From the cell containing the given text, extract its center point as (x, y) coordinate. 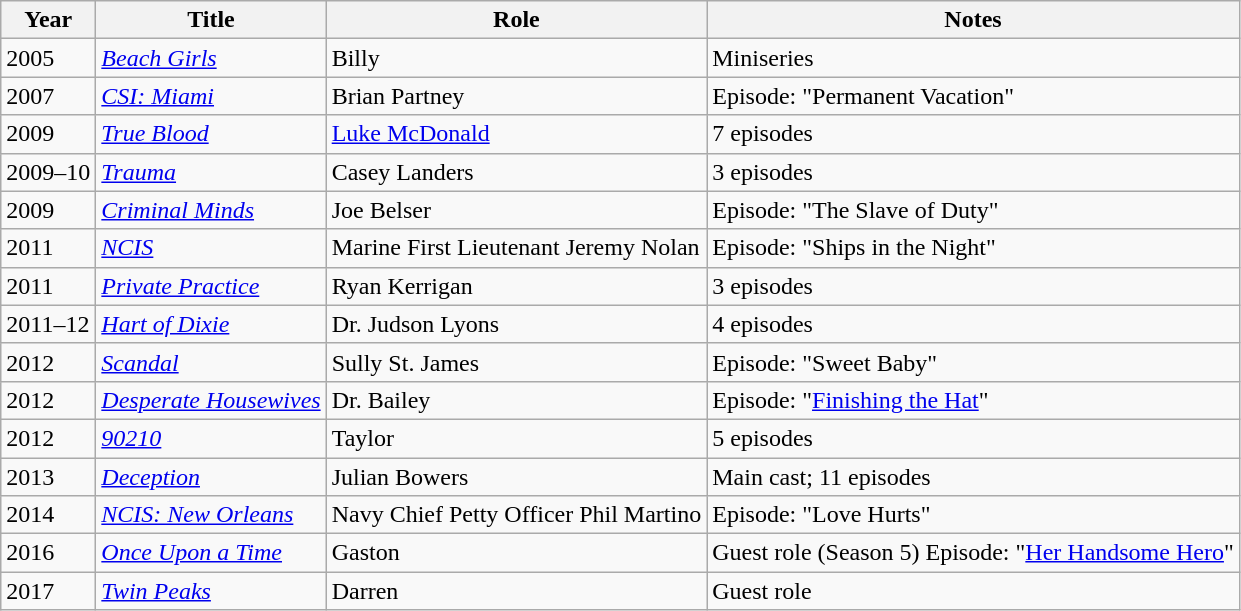
Casey Landers (516, 172)
Julian Bowers (516, 477)
2005 (48, 58)
Taylor (516, 438)
Guest role (Season 5) Episode: "Her Handsome Hero" (974, 553)
Hart of Dixie (211, 324)
Episode: "Finishing the Hat" (974, 400)
Role (516, 20)
Guest role (974, 591)
CSI: Miami (211, 96)
Luke McDonald (516, 134)
Trauma (211, 172)
Dr. Judson Lyons (516, 324)
Criminal Minds (211, 210)
Navy Chief Petty Officer Phil Martino (516, 515)
Private Practice (211, 286)
Joe Belser (516, 210)
Episode: "Love Hurts" (974, 515)
True Blood (211, 134)
2014 (48, 515)
Episode: "Sweet Baby" (974, 362)
Episode: "The Slave of Duty" (974, 210)
Desperate Housewives (211, 400)
Marine First Lieutenant Jeremy Nolan (516, 248)
Ryan Kerrigan (516, 286)
2009–10 (48, 172)
Once Upon a Time (211, 553)
Episode: "Permanent Vacation" (974, 96)
Darren (516, 591)
5 episodes (974, 438)
2017 (48, 591)
2016 (48, 553)
Gaston (516, 553)
Notes (974, 20)
Twin Peaks (211, 591)
7 episodes (974, 134)
4 episodes (974, 324)
Beach Girls (211, 58)
Scandal (211, 362)
2011–12 (48, 324)
NCIS (211, 248)
Episode: "Ships in the Night" (974, 248)
Brian Partney (516, 96)
2013 (48, 477)
2007 (48, 96)
Billy (516, 58)
Miniseries (974, 58)
Sully St. James (516, 362)
Title (211, 20)
Main cast; 11 episodes (974, 477)
Dr. Bailey (516, 400)
Deception (211, 477)
Year (48, 20)
NCIS: New Orleans (211, 515)
90210 (211, 438)
